Extract the (X, Y) coordinate from the center of the cell holding the provided text.  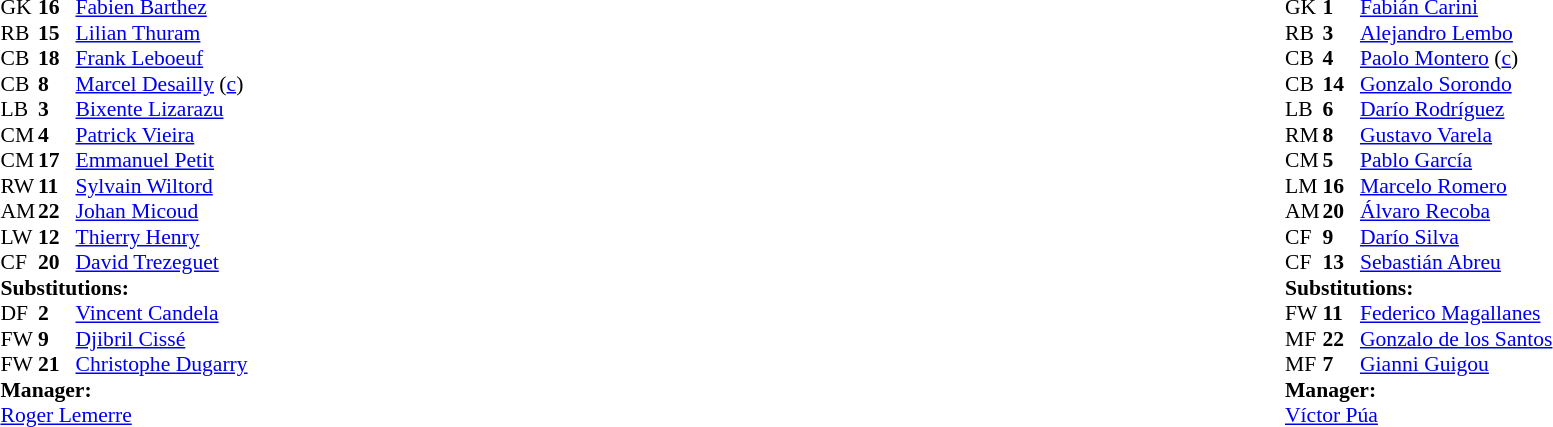
16 (1341, 186)
Darío Rodríguez (1456, 109)
15 (57, 33)
5 (1341, 161)
Djibril Cissé (162, 339)
Pablo García (1456, 161)
12 (57, 237)
6 (1341, 109)
RW (19, 186)
Frank Leboeuf (162, 59)
Sebastián Abreu (1456, 263)
LM (1304, 186)
Paolo Montero (c) (1456, 59)
Emmanuel Petit (162, 161)
Christophe Dugarry (162, 365)
2 (57, 313)
17 (57, 161)
7 (1341, 365)
Gonzalo Sorondo (1456, 84)
Álvaro Recoba (1456, 211)
Lilian Thuram (162, 33)
14 (1341, 84)
Federico Magallanes (1456, 313)
Vincent Candela (162, 313)
David Trezeguet (162, 263)
RM (1304, 135)
Marcel Desailly (c) (162, 84)
DF (19, 313)
Darío Silva (1456, 237)
Gustavo Varela (1456, 135)
18 (57, 59)
13 (1341, 263)
Gonzalo de los Santos (1456, 339)
Gianni Guigou (1456, 365)
Johan Micoud (162, 211)
21 (57, 365)
Thierry Henry (162, 237)
Marcelo Romero (1456, 186)
LW (19, 237)
Patrick Vieira (162, 135)
Sylvain Wiltord (162, 186)
Alejandro Lembo (1456, 33)
Bixente Lizarazu (162, 109)
